Return (X, Y) of the center of cell containing provided text 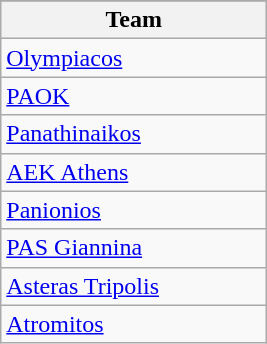
Olympiacos (134, 58)
Panathinaikos (134, 134)
AEK Athens (134, 172)
PAOK (134, 96)
Asteras Tripolis (134, 286)
Panionios (134, 210)
Atromitos (134, 324)
PAS Giannina (134, 248)
Team (134, 20)
